From the cell containing the given text, extract its center point as [X, Y] coordinate. 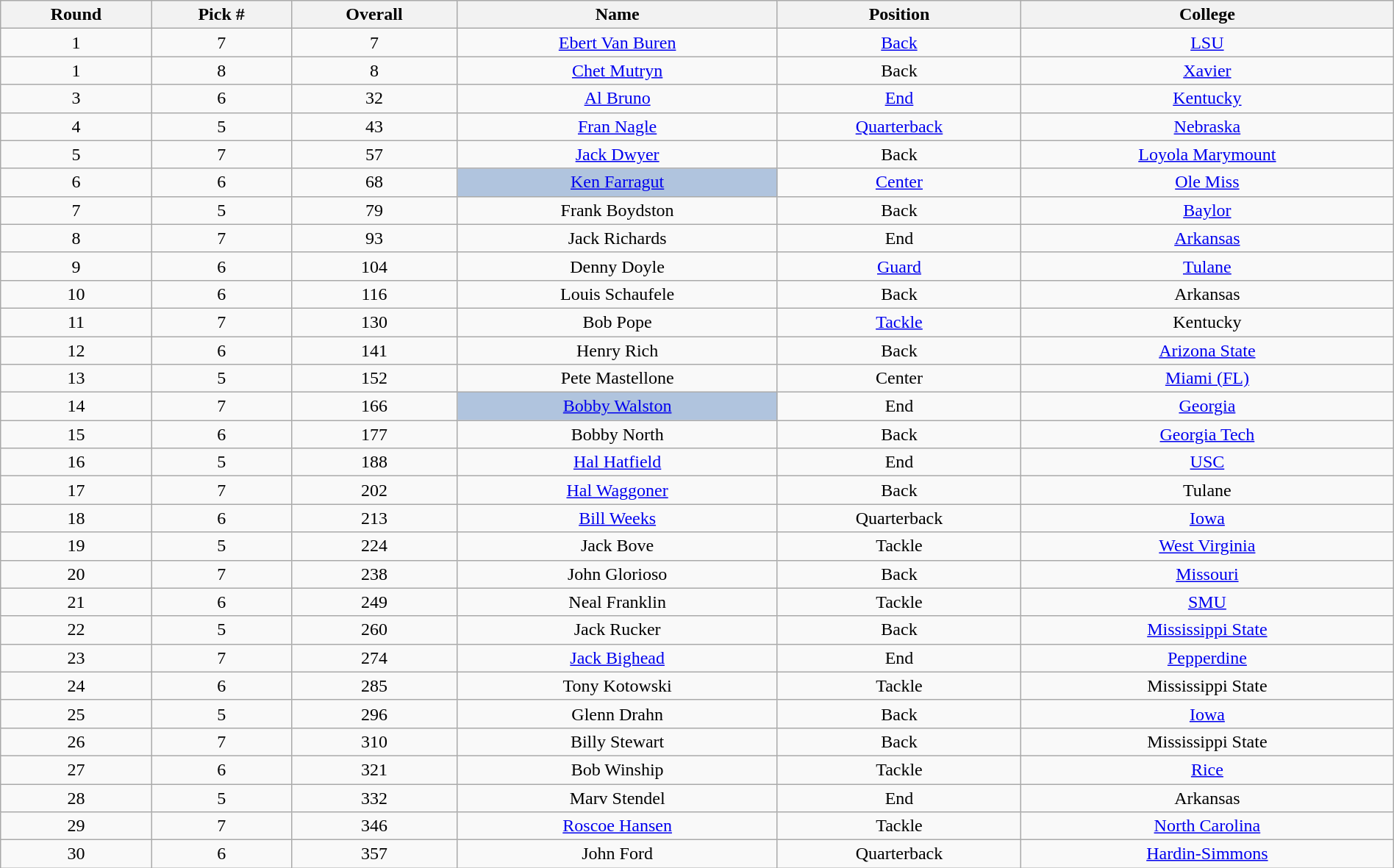
43 [374, 126]
104 [374, 266]
Baylor [1207, 210]
Bobby North [618, 434]
Name [618, 15]
Tony Kotowski [618, 686]
202 [374, 490]
Position [898, 15]
Pete Mastellone [618, 379]
213 [374, 518]
Jack Bove [618, 546]
Loyola Marymount [1207, 154]
Ole Miss [1207, 182]
Henry Rich [618, 351]
North Carolina [1207, 826]
Denny Doyle [618, 266]
Louis Schaufele [618, 294]
27 [76, 770]
USC [1207, 462]
Rice [1207, 770]
296 [374, 714]
177 [374, 434]
Round [76, 15]
152 [374, 379]
29 [76, 826]
Ebert Van Buren [618, 43]
Billy Stewart [618, 742]
Bob Pope [618, 322]
9 [76, 266]
Bobby Walston [618, 406]
238 [374, 574]
57 [374, 154]
Georgia [1207, 406]
26 [76, 742]
Miami (FL) [1207, 379]
249 [374, 602]
Missouri [1207, 574]
116 [374, 294]
Jack Bighead [618, 658]
13 [76, 379]
Hardin-Simmons [1207, 854]
332 [374, 797]
30 [76, 854]
Chet Mutryn [618, 71]
188 [374, 462]
14 [76, 406]
93 [374, 238]
Marv Stendel [618, 797]
23 [76, 658]
10 [76, 294]
Pepperdine [1207, 658]
21 [76, 602]
12 [76, 351]
Hal Waggoner [618, 490]
15 [76, 434]
130 [374, 322]
346 [374, 826]
17 [76, 490]
Bill Weeks [618, 518]
West Virginia [1207, 546]
16 [76, 462]
Georgia Tech [1207, 434]
Bob Winship [618, 770]
Frank Boydston [618, 210]
John Glorioso [618, 574]
Hal Hatfield [618, 462]
4 [76, 126]
Roscoe Hansen [618, 826]
Neal Franklin [618, 602]
Overall [374, 15]
Xavier [1207, 71]
Nebraska [1207, 126]
Al Bruno [618, 98]
68 [374, 182]
18 [76, 518]
11 [76, 322]
357 [374, 854]
Arizona State [1207, 351]
Jack Richards [618, 238]
3 [76, 98]
260 [374, 630]
Pick # [221, 15]
SMU [1207, 602]
Glenn Drahn [618, 714]
Jack Dwyer [618, 154]
19 [76, 546]
Ken Farragut [618, 182]
321 [374, 770]
John Ford [618, 854]
274 [374, 658]
310 [374, 742]
32 [374, 98]
285 [374, 686]
22 [76, 630]
166 [374, 406]
141 [374, 351]
Fran Nagle [618, 126]
College [1207, 15]
25 [76, 714]
24 [76, 686]
LSU [1207, 43]
224 [374, 546]
28 [76, 797]
20 [76, 574]
Jack Rucker [618, 630]
79 [374, 210]
Guard [898, 266]
